Detect which cell encompasses the target text, then output its (X, Y) center coordinate. 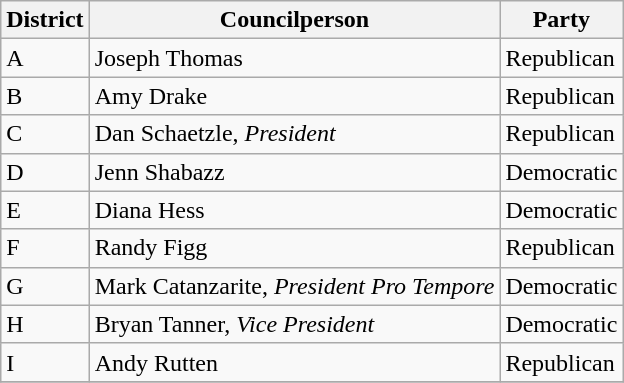
I (45, 362)
Andy Rutten (294, 362)
Amy Drake (294, 96)
Dan Schaetzle, President (294, 134)
Councilperson (294, 20)
B (45, 96)
D (45, 172)
G (45, 286)
District (45, 20)
H (45, 324)
Bryan Tanner, Vice President (294, 324)
A (45, 58)
Jenn Shabazz (294, 172)
F (45, 248)
Party (562, 20)
Diana Hess (294, 210)
Randy Figg (294, 248)
Joseph Thomas (294, 58)
Mark Catanzarite, President Pro Tempore (294, 286)
E (45, 210)
C (45, 134)
